Capture the cell that displays the provided text and extract its (X, Y) central coordinate. 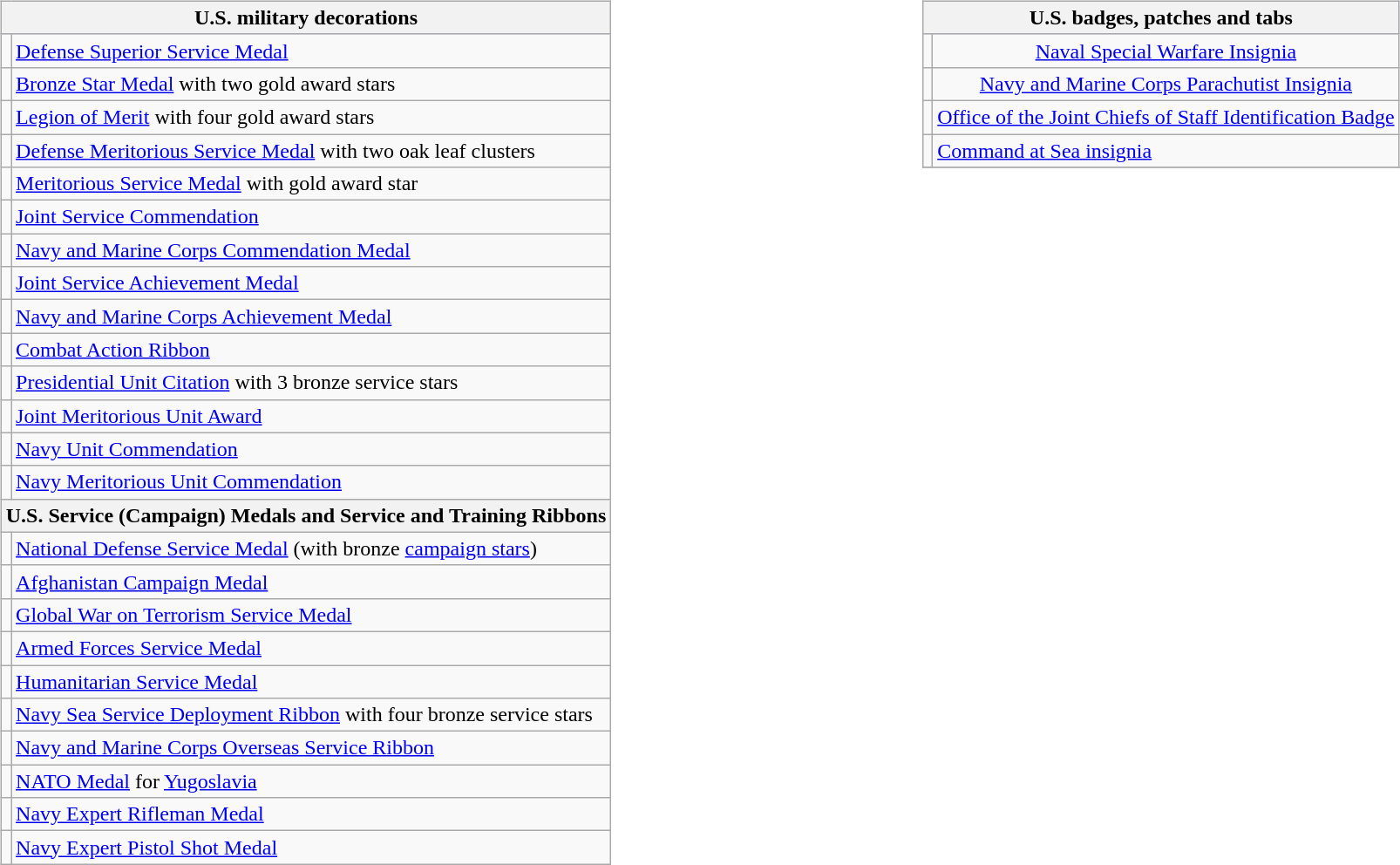
U.S. Service (Campaign) Medals and Service and Training Ribbons (306, 515)
Navy Expert Rifleman Medal (311, 814)
NATO Medal for Yugoslavia (311, 781)
National Defense Service Medal (with bronze campaign stars) (311, 548)
Combat Action Ribbon (311, 350)
Command at Sea insignia (1166, 151)
Armed Forces Service Medal (311, 648)
Joint Meritorious Unit Award (311, 416)
U.S. military decorations (306, 17)
Humanitarian Service Medal (311, 681)
Office of the Joint Chiefs of Staff Identification Badge (1166, 117)
Joint Service Achievement Medal (311, 283)
Navy Meritorious Unit Commendation (311, 482)
Navy and Marine Corps Parachutist Insignia (1166, 84)
Defense Meritorious Service Medal with two oak leaf clusters (311, 151)
Joint Service Commendation (311, 217)
Navy and Marine Corps Commendation Medal (311, 250)
Bronze Star Medal with two gold award stars (311, 84)
Navy Unit Commendation (311, 449)
Navy and Marine Corps Achievement Medal (311, 317)
Navy Sea Service Deployment Ribbon with four bronze service stars (311, 715)
Presidential Unit Citation with 3 bronze service stars (311, 383)
Meritorious Service Medal with gold award star (311, 184)
Afghanistan Campaign Medal (311, 582)
Navy Expert Pistol Shot Medal (311, 848)
Naval Special Warfare Insignia (1166, 51)
Global War on Terrorism Service Medal (311, 615)
Navy and Marine Corps Overseas Service Ribbon (311, 748)
Defense Superior Service Medal (311, 51)
Legion of Merit with four gold award stars (311, 117)
U.S. badges, patches and tabs (1161, 17)
